Scan for the cell matching the given text and deliver its (x, y) coordinate at center. 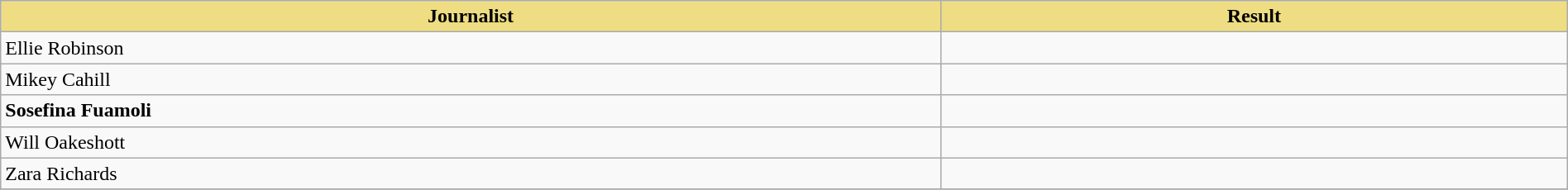
Journalist (471, 17)
Zara Richards (471, 173)
Result (1254, 17)
Mikey Cahill (471, 79)
Ellie Robinson (471, 48)
Will Oakeshott (471, 142)
Sosefina Fuamoli (471, 111)
